Find where the given text appears and provide that cell's center as (x, y) coordinate. 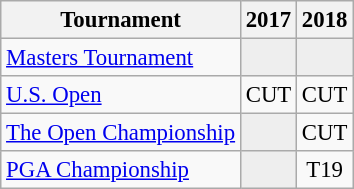
T19 (325, 170)
Tournament (121, 20)
2017 (268, 20)
PGA Championship (121, 170)
2018 (325, 20)
Masters Tournament (121, 58)
U.S. Open (121, 95)
The Open Championship (121, 133)
